Locate the cell with the specified text and output its (X, Y) center coordinate. 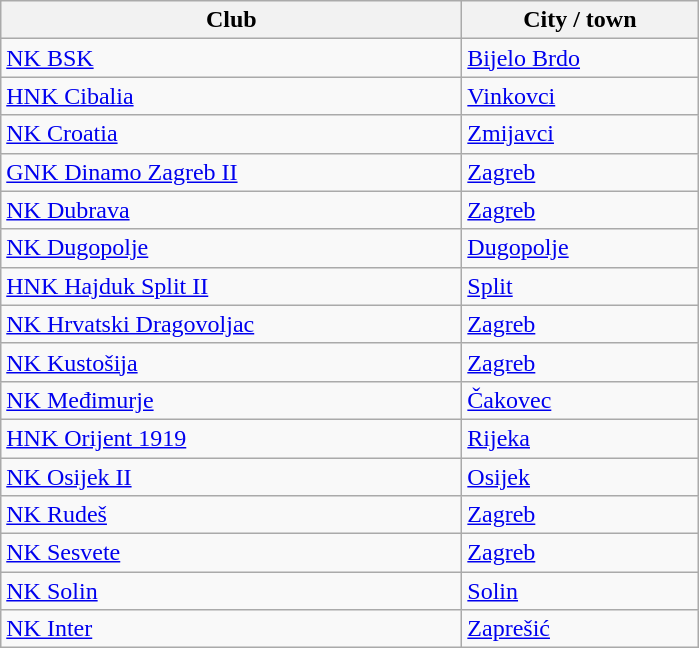
NK Hrvatski Dragovoljac (232, 324)
Zmijavci (580, 134)
NK Kustošija (232, 362)
Zaprešić (580, 629)
NK Sesvete (232, 553)
Bijelo Brdo (580, 58)
HNK Orijent 1919 (232, 438)
Rijeka (580, 438)
Club (232, 20)
NK Solin (232, 591)
Vinkovci (580, 96)
NK Inter (232, 629)
NK Dubrava (232, 210)
Split (580, 286)
NK Dugopolje (232, 248)
Osijek (580, 477)
NK Međimurje (232, 400)
Dugopolje (580, 248)
NK Osijek II (232, 477)
GNK Dinamo Zagreb II (232, 172)
NK Rudeš (232, 515)
Solin (580, 591)
Čakovec (580, 400)
HNK Cibalia (232, 96)
City / town (580, 20)
NK Croatia (232, 134)
HNK Hajduk Split II (232, 286)
NK BSK (232, 58)
